Determine the (X, Y) coordinate at the center of the cell enclosing the given text.  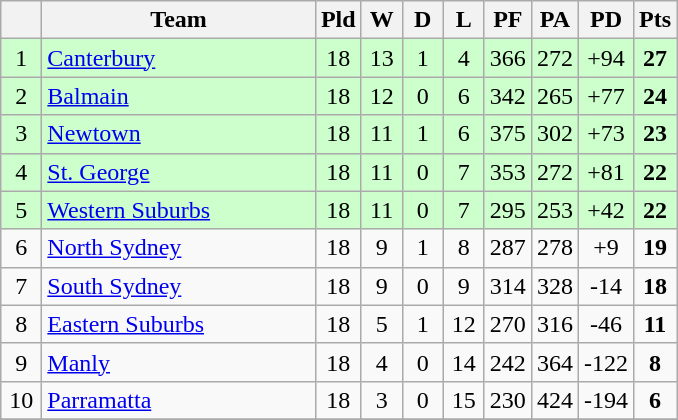
Pld (338, 20)
314 (508, 286)
+81 (606, 172)
St. George (179, 172)
2 (22, 96)
Eastern Suburbs (179, 324)
278 (554, 248)
+42 (606, 210)
328 (554, 286)
L (464, 20)
253 (554, 210)
Newtown (179, 134)
375 (508, 134)
North Sydney (179, 248)
15 (464, 400)
PD (606, 20)
-122 (606, 362)
Canterbury (179, 58)
24 (654, 96)
270 (508, 324)
316 (554, 324)
13 (382, 58)
27 (654, 58)
+9 (606, 248)
Parramatta (179, 400)
14 (464, 362)
230 (508, 400)
Balmain (179, 96)
Pts (654, 20)
South Sydney (179, 286)
342 (508, 96)
PF (508, 20)
Manly (179, 362)
424 (554, 400)
19 (654, 248)
302 (554, 134)
Team (179, 20)
D (422, 20)
-46 (606, 324)
W (382, 20)
PA (554, 20)
366 (508, 58)
-194 (606, 400)
-14 (606, 286)
353 (508, 172)
10 (22, 400)
295 (508, 210)
+94 (606, 58)
364 (554, 362)
+77 (606, 96)
242 (508, 362)
287 (508, 248)
265 (554, 96)
23 (654, 134)
+73 (606, 134)
Western Suburbs (179, 210)
